For the text-containing cell, return its midpoint in [x, y] coordinate format. 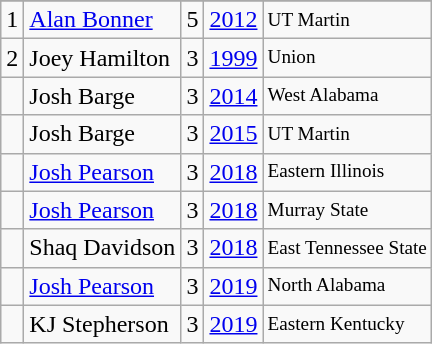
Murray State [347, 210]
1 [12, 20]
5 [192, 20]
Joey Hamilton [102, 58]
Eastern Illinois [347, 172]
2015 [234, 134]
KJ Stepherson [102, 324]
2012 [234, 20]
2 [12, 58]
2014 [234, 96]
1999 [234, 58]
Alan Bonner [102, 20]
Eastern Kentucky [347, 324]
Union [347, 58]
West Alabama [347, 96]
Shaq Davidson [102, 248]
North Alabama [347, 286]
East Tennessee State [347, 248]
